Determine the (X, Y) coordinate at the center of the cell enclosing the given text.  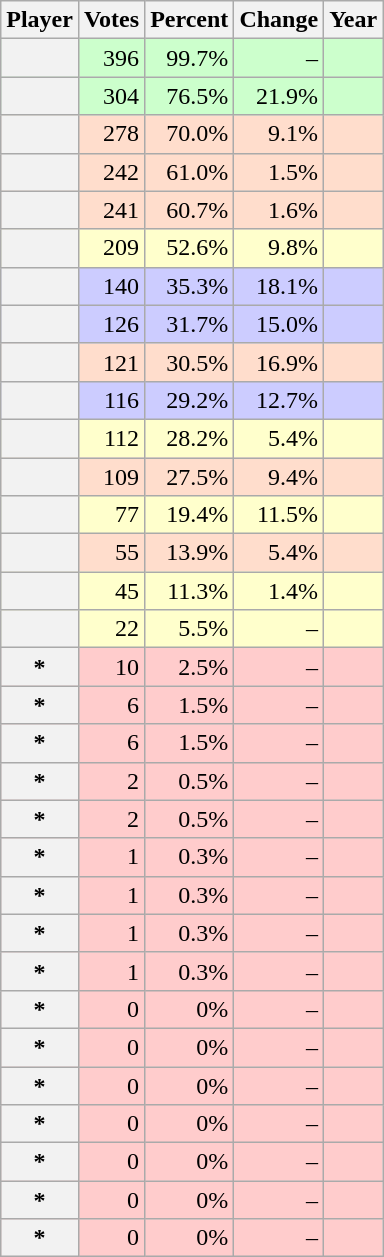
9.1% (279, 134)
Change (279, 20)
109 (111, 477)
77 (111, 515)
278 (111, 134)
11.5% (279, 515)
11.3% (190, 591)
61.0% (190, 172)
15.0% (279, 324)
21.9% (279, 96)
22 (111, 629)
1.6% (279, 210)
45 (111, 591)
16.9% (279, 362)
241 (111, 210)
304 (111, 96)
99.7% (190, 58)
27.5% (190, 477)
1.4% (279, 591)
52.6% (190, 248)
29.2% (190, 400)
2.5% (190, 667)
112 (111, 438)
Player (40, 20)
Votes (111, 20)
242 (111, 172)
31.7% (190, 324)
121 (111, 362)
116 (111, 400)
10 (111, 667)
13.9% (190, 553)
Year (354, 20)
12.7% (279, 400)
70.0% (190, 134)
209 (111, 248)
76.5% (190, 96)
35.3% (190, 286)
9.8% (279, 248)
19.4% (190, 515)
9.4% (279, 477)
5.5% (190, 629)
Percent (190, 20)
60.7% (190, 210)
140 (111, 286)
30.5% (190, 362)
396 (111, 58)
18.1% (279, 286)
55 (111, 553)
126 (111, 324)
28.2% (190, 438)
